Pinpoint the cell where the given text exists, returning its (X, Y) midpoint coordinate. 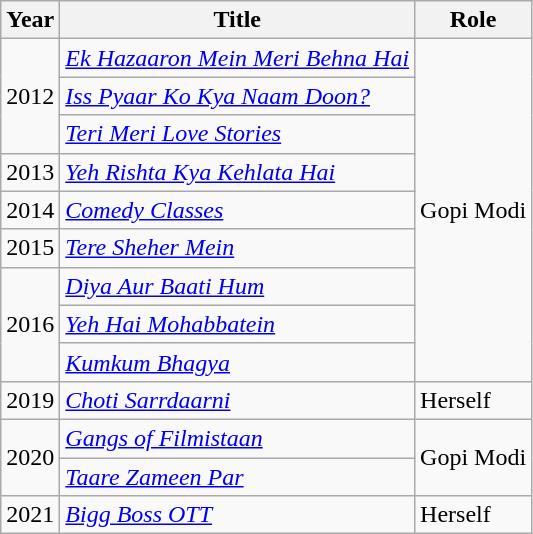
2016 (30, 324)
Bigg Boss OTT (238, 515)
Teri Meri Love Stories (238, 134)
Tere Sheher Mein (238, 248)
Role (474, 20)
Year (30, 20)
2012 (30, 96)
Diya Aur Baati Hum (238, 286)
Yeh Hai Mohabbatein (238, 324)
2014 (30, 210)
2019 (30, 400)
Title (238, 20)
Yeh Rishta Kya Kehlata Hai (238, 172)
Taare Zameen Par (238, 477)
2020 (30, 457)
Kumkum Bhagya (238, 362)
2021 (30, 515)
2013 (30, 172)
2015 (30, 248)
Comedy Classes (238, 210)
Iss Pyaar Ko Kya Naam Doon? (238, 96)
Ek Hazaaron Mein Meri Behna Hai (238, 58)
Gangs of Filmistaan (238, 438)
Choti Sarrdaarni (238, 400)
